Provide the (x, y) coordinate of the cell's center where the given text is located.  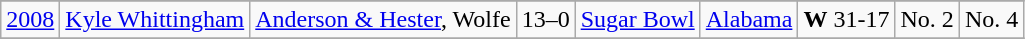
2008 (30, 20)
W 31-17 (846, 20)
Alabama (749, 20)
13–0 (546, 20)
Anderson & Hester, Wolfe (383, 20)
Sugar Bowl (638, 20)
No. 4 (991, 20)
Kyle Whittingham (155, 20)
No. 2 (927, 20)
